Detect which cell encompasses the target text, then output its (X, Y) center coordinate. 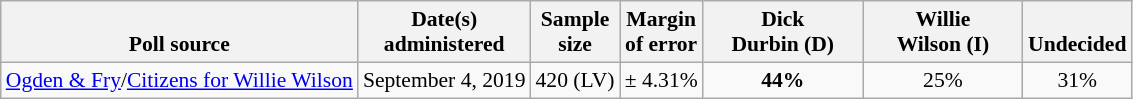
420 (LV) (576, 80)
± 4.31% (662, 80)
September 4, 2019 (444, 80)
44% (783, 80)
Ogden & Fry/Citizens for Willie Wilson (180, 80)
Samplesize (576, 32)
31% (1077, 80)
Poll source (180, 32)
WillieWilson (I) (943, 32)
Marginof error (662, 32)
Date(s)administered (444, 32)
Undecided (1077, 32)
25% (943, 80)
DickDurbin (D) (783, 32)
